Determine the [x, y] coordinate at the center of the cell enclosing the given text.  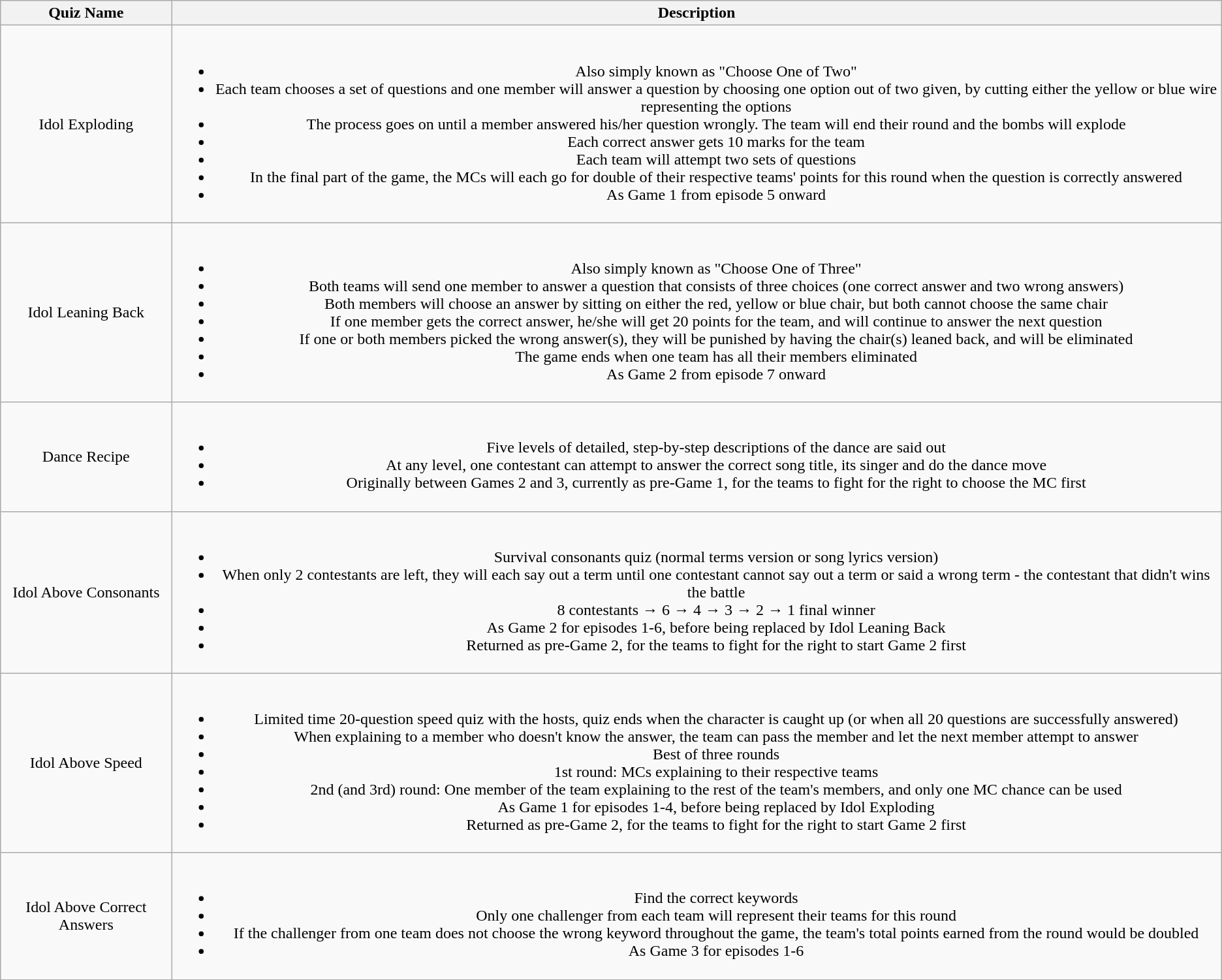
Idol Above Consonants [86, 592]
Quiz Name [86, 13]
Idol Leaning Back [86, 312]
Idol Above Speed [86, 763]
Dance Recipe [86, 457]
Description [697, 13]
Idol Exploding [86, 124]
Idol Above Correct Answers [86, 916]
